Output the (x, y) coordinate of the center of the cell containing the given text.  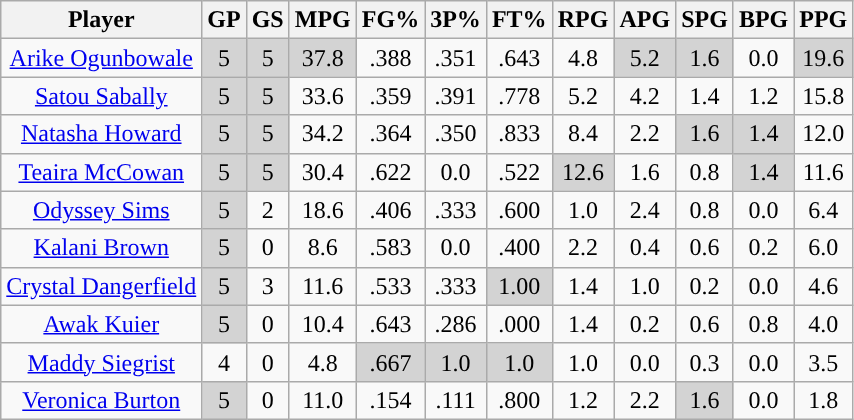
Awak Kuier (102, 324)
MPG (322, 20)
.522 (519, 172)
GS (268, 20)
.778 (519, 96)
19.6 (824, 58)
.000 (519, 324)
.391 (456, 96)
10.4 (322, 324)
0.3 (705, 362)
.833 (519, 134)
1.8 (824, 400)
Arike Ogunbowale (102, 58)
Odyssey Sims (102, 210)
Natasha Howard (102, 134)
.533 (390, 286)
FT% (519, 20)
3P% (456, 20)
.111 (456, 400)
.667 (390, 362)
.286 (456, 324)
3 (268, 286)
4 (224, 362)
.154 (390, 400)
15.8 (824, 96)
RPG (583, 20)
37.8 (322, 58)
Maddy Siegrist (102, 362)
BPG (763, 20)
.406 (390, 210)
33.6 (322, 96)
Crystal Dangerfield (102, 286)
3.5 (824, 362)
0.4 (645, 248)
4.2 (645, 96)
8.6 (322, 248)
2.4 (645, 210)
GP (224, 20)
1.00 (519, 286)
30.4 (322, 172)
SPG (705, 20)
Player (102, 20)
PPG (824, 20)
.622 (390, 172)
.600 (519, 210)
.400 (519, 248)
.351 (456, 58)
8.4 (583, 134)
6.4 (824, 210)
34.2 (322, 134)
.350 (456, 134)
.800 (519, 400)
Veronica Burton (102, 400)
11.0 (322, 400)
.583 (390, 248)
.359 (390, 96)
12.6 (583, 172)
12.0 (824, 134)
APG (645, 20)
Kalani Brown (102, 248)
4.6 (824, 286)
Satou Sabally (102, 96)
FG% (390, 20)
.364 (390, 134)
4.0 (824, 324)
2 (268, 210)
.388 (390, 58)
Teaira McCowan (102, 172)
18.6 (322, 210)
6.0 (824, 248)
